Capture the cell that displays the provided text and extract its [x, y] central coordinate. 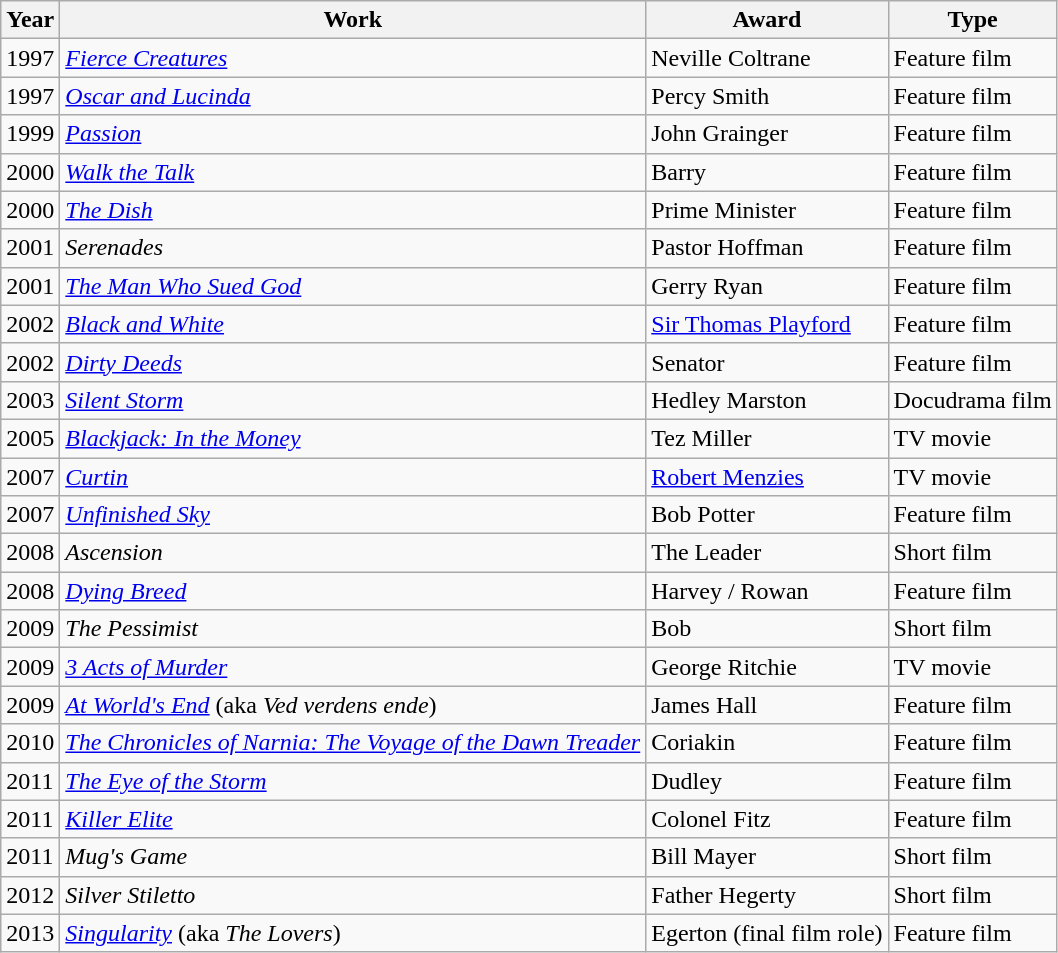
Sir Thomas Playford [767, 324]
Dirty Deeds [353, 362]
1999 [30, 134]
At World's End (aka Ved verdens ende) [353, 705]
Egerton (final film role) [767, 933]
Bob [767, 629]
Award [767, 20]
Oscar and Lucinda [353, 96]
Dudley [767, 781]
2012 [30, 895]
Senator [767, 362]
Bob Potter [767, 515]
Pastor Hoffman [767, 248]
Colonel Fitz [767, 819]
Bill Mayer [767, 857]
Walk the Talk [353, 172]
James Hall [767, 705]
2003 [30, 400]
The Chronicles of Narnia: The Voyage of the Dawn Treader [353, 743]
Dying Breed [353, 591]
Unfinished Sky [353, 515]
Ascension [353, 553]
Percy Smith [767, 96]
Killer Elite [353, 819]
The Eye of the Storm [353, 781]
2005 [30, 438]
Harvey / Rowan [767, 591]
Robert Menzies [767, 477]
Barry [767, 172]
Silent Storm [353, 400]
2013 [30, 933]
Passion [353, 134]
Black and White [353, 324]
The Man Who Sued God [353, 286]
Neville Coltrane [767, 58]
Hedley Marston [767, 400]
Fierce Creatures [353, 58]
The Leader [767, 553]
Father Hegerty [767, 895]
The Dish [353, 210]
Prime Minister [767, 210]
Docudrama film [972, 400]
Singularity (aka The Lovers) [353, 933]
Silver Stiletto [353, 895]
Curtin [353, 477]
3 Acts of Murder [353, 667]
Mug's Game [353, 857]
John Grainger [767, 134]
Type [972, 20]
Blackjack: In the Money [353, 438]
Work [353, 20]
Coriakin [767, 743]
Tez Miller [767, 438]
George Ritchie [767, 667]
2010 [30, 743]
Serenades [353, 248]
Gerry Ryan [767, 286]
Year [30, 20]
The Pessimist [353, 629]
